Pinpoint the cell where the given text exists, returning its (X, Y) midpoint coordinate. 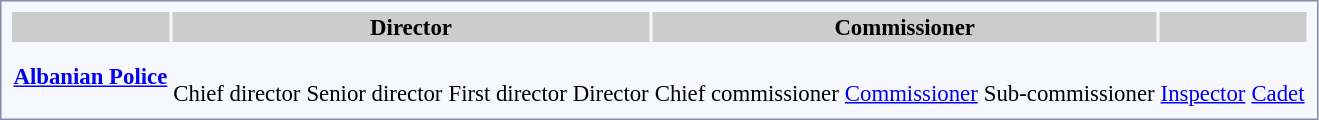
Cadet (1278, 80)
Senior director (374, 80)
Albanian Police (90, 76)
Chief commissioner (746, 80)
Sub-commissioner (1069, 80)
Chief director (237, 80)
Inspector (1203, 80)
First director (508, 80)
